Determine the [X, Y] coordinate at the center of the cell enclosing the given text.  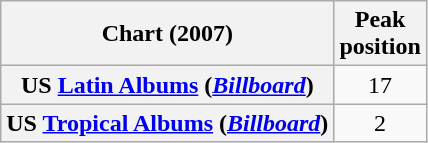
17 [380, 85]
US Tropical Albums (Billboard) [168, 123]
2 [380, 123]
Chart (2007) [168, 34]
US Latin Albums (Billboard) [168, 85]
Peakposition [380, 34]
